Identify which cell holds the provided text, then report its [x, y] central coordinate. 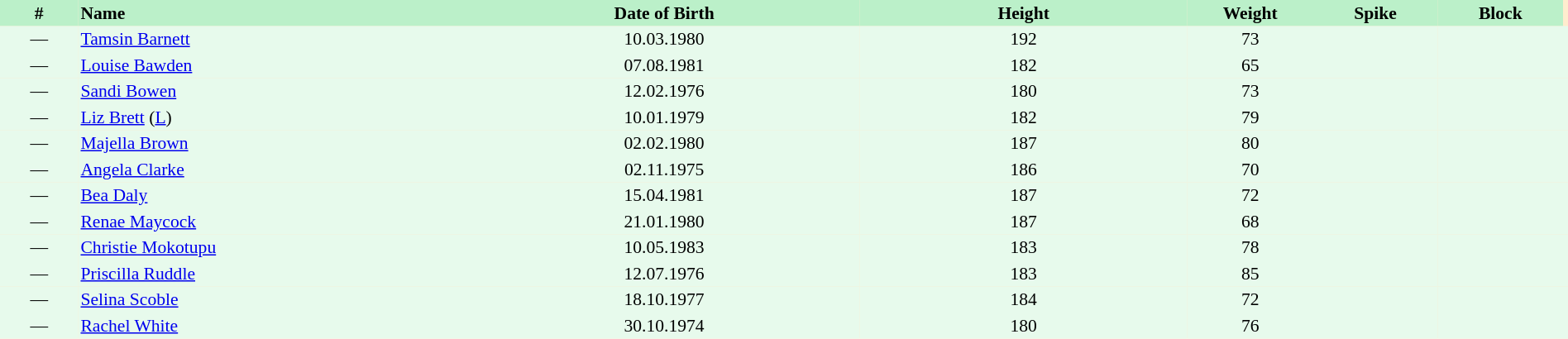
02.02.1980 [664, 144]
65 [1250, 65]
Louise Bawden [273, 65]
10.01.1979 [664, 117]
Selina Scoble [273, 299]
15.04.1981 [664, 195]
79 [1250, 117]
70 [1250, 169]
184 [1024, 299]
Height [1024, 13]
Christie Mokotupu [273, 248]
Majella Brown [273, 144]
Name [273, 13]
85 [1250, 274]
10.05.1983 [664, 248]
Date of Birth [664, 13]
21.01.1980 [664, 222]
12.02.1976 [664, 91]
Priscilla Ruddle [273, 274]
Angela Clarke [273, 169]
Weight [1250, 13]
Liz Brett (L) [273, 117]
12.07.1976 [664, 274]
10.03.1980 [664, 40]
Block [1500, 13]
78 [1250, 248]
30.10.1974 [664, 326]
192 [1024, 40]
02.11.1975 [664, 169]
80 [1250, 144]
Renae Maycock [273, 222]
Rachel White [273, 326]
Spike [1374, 13]
07.08.1981 [664, 65]
18.10.1977 [664, 299]
Sandi Bowen [273, 91]
68 [1250, 222]
Bea Daly [273, 195]
76 [1250, 326]
186 [1024, 169]
Tamsin Barnett [273, 40]
# [39, 13]
